Locate the cell with the specified text and output its [X, Y] center coordinate. 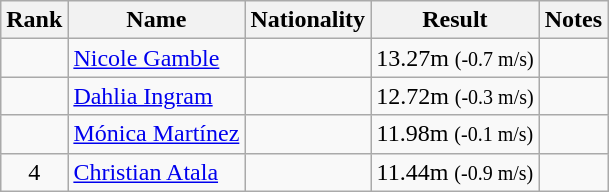
11.44m (-0.9 m/s) [456, 172]
Nationality [308, 20]
4 [34, 172]
Name [156, 20]
Dahlia Ingram [156, 96]
Notes [573, 20]
Christian Atala [156, 172]
Nicole Gamble [156, 58]
Mónica Martínez [156, 134]
Rank [34, 20]
Result [456, 20]
12.72m (-0.3 m/s) [456, 96]
13.27m (-0.7 m/s) [456, 58]
11.98m (-0.1 m/s) [456, 134]
